Provide the (x, y) coordinate of the cell's center where the given text is located.  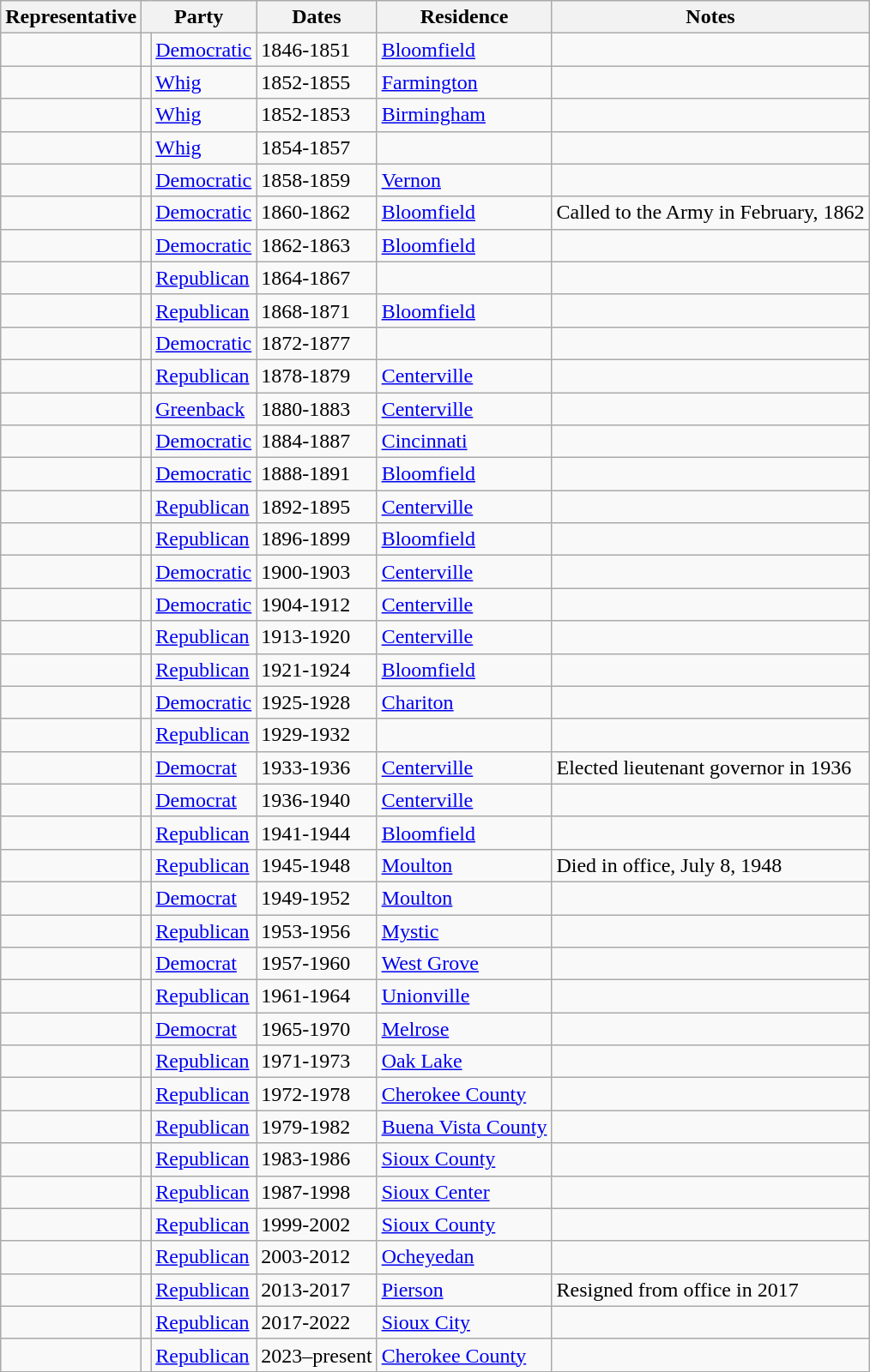
Birmingham (464, 115)
1852-1853 (317, 115)
1896-1899 (317, 539)
Pierson (464, 1290)
Notes (710, 17)
1953-1956 (317, 930)
1941-1944 (317, 833)
1961-1964 (317, 996)
West Grove (464, 964)
1868-1871 (317, 310)
Melrose (464, 1029)
2003-2012 (317, 1257)
1880-1883 (317, 409)
1999-2002 (317, 1225)
1936-1940 (317, 800)
1945-1948 (317, 865)
Died in office, July 8, 1948 (710, 865)
1862-1863 (317, 245)
1858-1859 (317, 180)
Cincinnati (464, 442)
2023–present (317, 1355)
1979-1982 (317, 1127)
1949-1952 (317, 898)
Chariton (464, 702)
1983-1986 (317, 1159)
Party (199, 17)
Greenback (204, 409)
Vernon (464, 180)
1972-1978 (317, 1094)
Elected lieutenant governor in 1936 (710, 767)
Resigned from office in 2017 (710, 1290)
1864-1867 (317, 278)
Called to the Army in February, 1862 (710, 213)
1878-1879 (317, 376)
Sioux City (464, 1322)
1884-1887 (317, 442)
1872-1877 (317, 343)
Oak Lake (464, 1062)
Representative (71, 17)
1846-1851 (317, 50)
1987-1998 (317, 1192)
Buena Vista County (464, 1127)
1933-1936 (317, 767)
1888-1891 (317, 474)
1860-1862 (317, 213)
1965-1970 (317, 1029)
2017-2022 (317, 1322)
Unionville (464, 996)
1921-1924 (317, 670)
1913-1920 (317, 637)
Ocheyedan (464, 1257)
1900-1903 (317, 572)
1925-1928 (317, 702)
Sioux Center (464, 1192)
Residence (464, 17)
1852-1855 (317, 82)
Dates (317, 17)
1892-1895 (317, 507)
1971-1973 (317, 1062)
1904-1912 (317, 605)
2013-2017 (317, 1290)
1929-1932 (317, 735)
Farmington (464, 82)
Mystic (464, 930)
1854-1857 (317, 147)
1957-1960 (317, 964)
